Extract the [x, y] coordinate from the center of the cell holding the provided text.  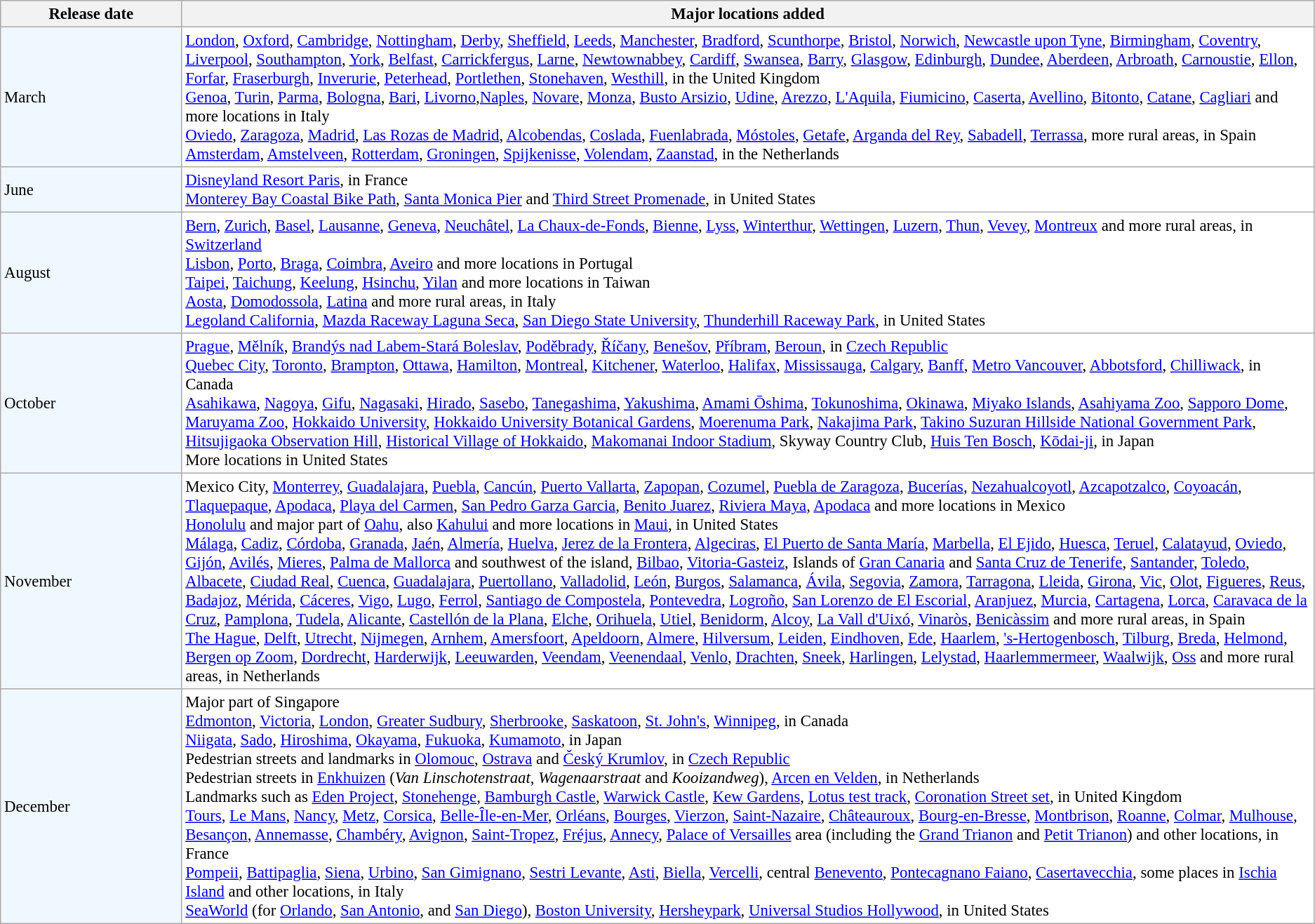
June [91, 189]
Major locations added [748, 14]
March [91, 98]
Release date [91, 14]
Disneyland Resort Paris, in France Monterey Bay Coastal Bike Path, Santa Monica Pier and Third Street Promenade, in United States [748, 189]
November [91, 582]
December [91, 807]
October [91, 403]
August [91, 274]
